Capture the cell that displays the provided text and extract its [X, Y] central coordinate. 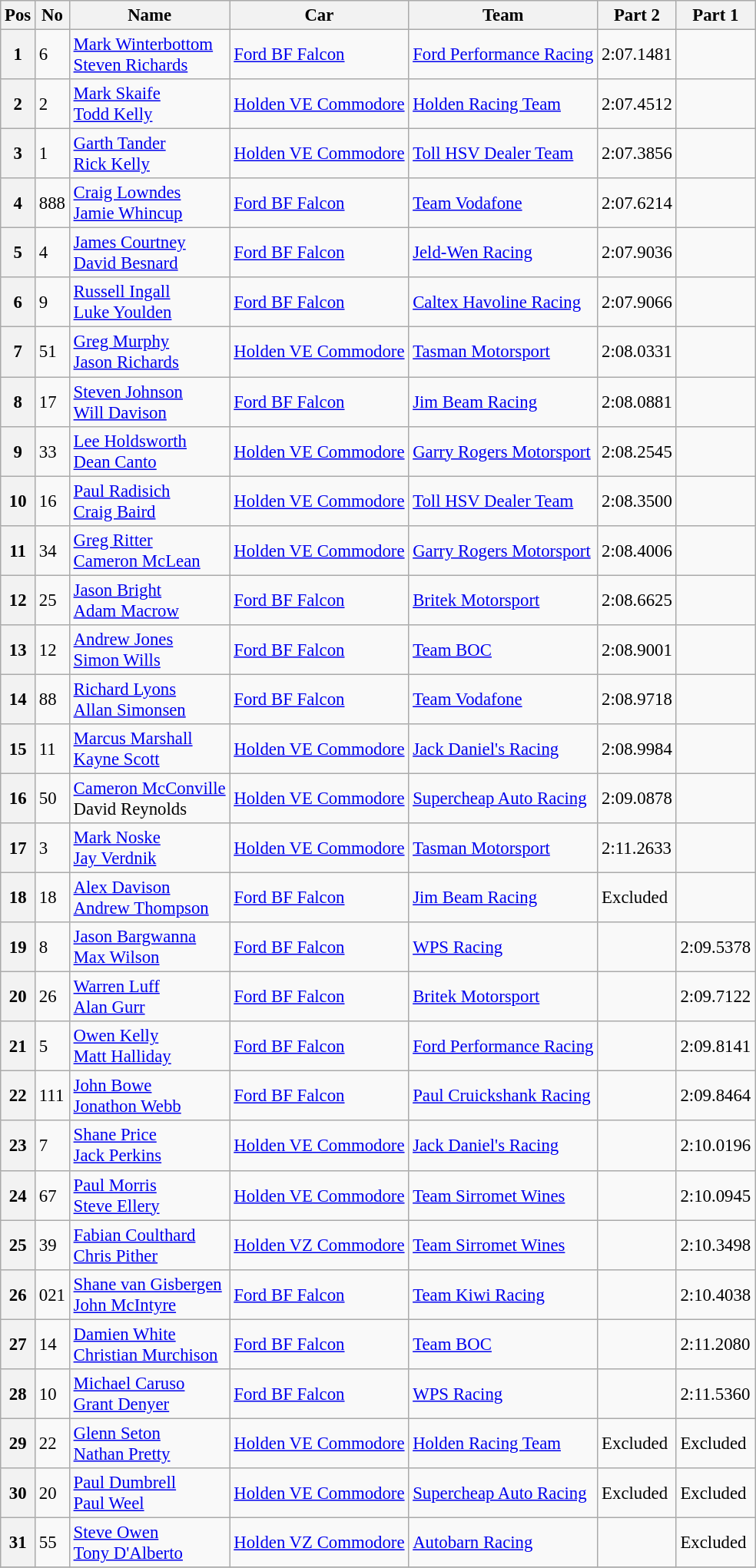
Greg Murphy Jason Richards [149, 352]
2:08.9984 [637, 749]
2:08.3500 [637, 501]
Michael Caruso Grant Denyer [149, 1394]
Team [503, 15]
Andrew Jones Simon Wills [149, 650]
Caltex Havoline Racing [503, 303]
Car [320, 15]
Garth Tander Rick Kelly [149, 154]
Cameron McConville David Reynolds [149, 799]
2:08.0331 [637, 352]
30 [18, 1493]
2:08.9718 [637, 699]
Steve Owen Tony D'Alberto [149, 1542]
2:07.4512 [637, 104]
67 [52, 1195]
Mark Winterbottom Steven Richards [149, 55]
Craig Lowndes Jamie Whincup [149, 203]
Richard Lyons Allan Simonsen [149, 699]
34 [52, 550]
Steven Johnson Will Davison [149, 402]
2:10.3498 [715, 1245]
13 [18, 650]
2:07.9036 [637, 253]
Mark Skaife Todd Kelly [149, 104]
Greg Ritter Cameron McLean [149, 550]
Mark Noske Jay Verdnik [149, 848]
2:08.6625 [637, 600]
Paul Radisich Craig Baird [149, 501]
Paul Morris Steve Ellery [149, 1195]
88 [52, 699]
2:08.9001 [637, 650]
Part 2 [637, 15]
2:07.6214 [637, 203]
23 [18, 1146]
Shane Price Jack Perkins [149, 1146]
39 [52, 1245]
No [52, 15]
27 [18, 1344]
Jason Bargwanna Max Wilson [149, 948]
Paul Dumbrell Paul Weel [149, 1493]
2:07.9066 [637, 303]
Warren Luff Alan Gurr [149, 997]
51 [52, 352]
31 [18, 1542]
19 [18, 948]
Paul Cruickshank Racing [503, 1097]
28 [18, 1394]
29 [18, 1444]
888 [52, 203]
2:10.4038 [715, 1295]
Shane van Gisbergen John McIntyre [149, 1295]
2:08.4006 [637, 550]
2:09.7122 [715, 997]
Part 1 [715, 15]
Jeld-Wen Racing [503, 253]
021 [52, 1295]
2:07.3856 [637, 154]
John Bowe Jonathon Webb [149, 1097]
Russell Ingall Luke Youlden [149, 303]
50 [52, 799]
Alex Davison Andrew Thompson [149, 898]
Jason Bright Adam Macrow [149, 600]
Lee Holdsworth Dean Canto [149, 452]
15 [18, 749]
James Courtney David Besnard [149, 253]
2:11.2633 [637, 848]
111 [52, 1097]
24 [18, 1195]
2:11.2080 [715, 1344]
2:10.0196 [715, 1146]
Team Kiwi Racing [503, 1295]
Fabian Coulthard Chris Pither [149, 1245]
33 [52, 452]
21 [18, 1046]
Damien White Christian Murchison [149, 1344]
2:09.0878 [637, 799]
2:08.2545 [637, 452]
2:09.5378 [715, 948]
2:10.0945 [715, 1195]
2:09.8464 [715, 1097]
Marcus Marshall Kayne Scott [149, 749]
2:07.1481 [637, 55]
Glenn Seton Nathan Pretty [149, 1444]
2:11.5360 [715, 1394]
Autobarn Racing [503, 1542]
2:09.8141 [715, 1046]
Name [149, 15]
Owen Kelly Matt Halliday [149, 1046]
55 [52, 1542]
2:08.0881 [637, 402]
Pos [18, 15]
